Detect which cell encompasses the target text, then output its [X, Y] center coordinate. 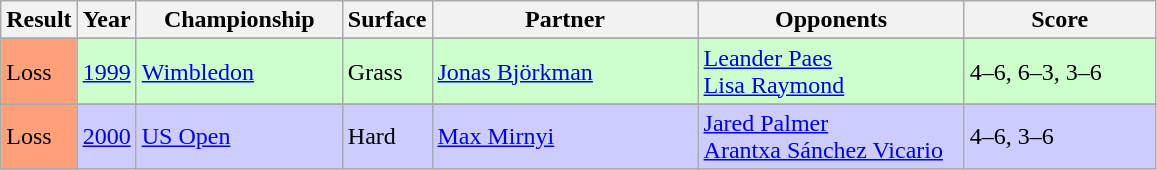
Year [106, 20]
Championship [239, 20]
Score [1060, 20]
Grass [387, 72]
Wimbledon [239, 72]
US Open [239, 136]
Hard [387, 136]
Partner [565, 20]
4–6, 3–6 [1060, 136]
1999 [106, 72]
Max Mirnyi [565, 136]
Result [39, 20]
2000 [106, 136]
Leander PaesLisa Raymond [831, 72]
4–6, 6–3, 3–6 [1060, 72]
Opponents [831, 20]
Jared PalmerArantxa Sánchez Vicario [831, 136]
Jonas Björkman [565, 72]
Surface [387, 20]
